Provide the [x, y] coordinate of the cell's center where the given text is located.  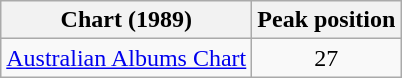
Australian Albums Chart [126, 58]
Chart (1989) [126, 20]
Peak position [326, 20]
27 [326, 58]
